Provide the (x, y) coordinate of the cell's center where the given text is located.  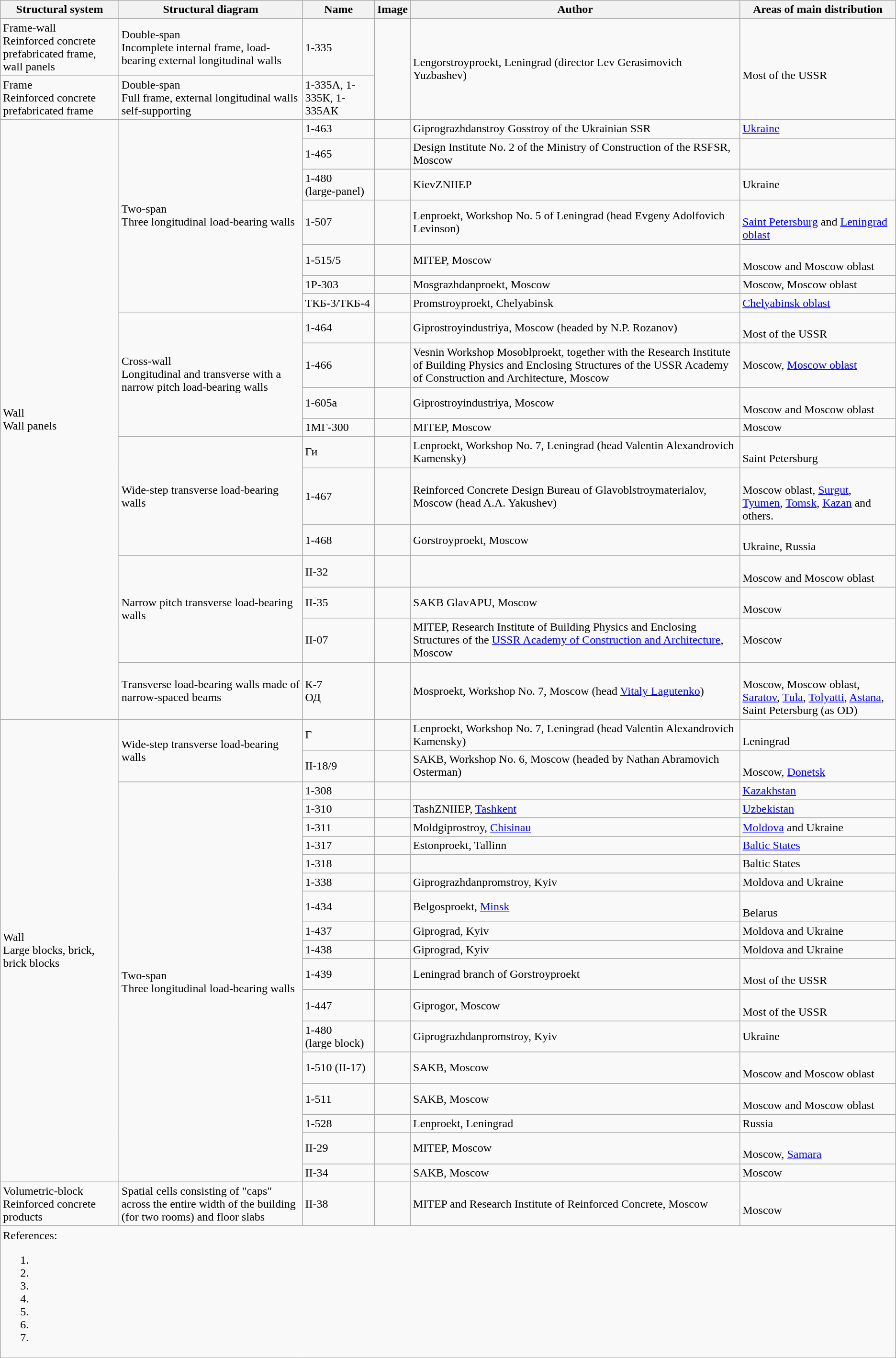
Areas of main distribution (818, 10)
Author (575, 10)
1-447 (338, 1006)
II-34 (338, 1173)
1-467 (338, 496)
1-311 (338, 827)
SAKB GlavAPU, Moscow (575, 602)
Moscow, Donetsk (818, 766)
Belgosproekt, Minsk (575, 907)
Leningrad (818, 735)
1-480(large block) (338, 1036)
1-317 (338, 845)
Image (392, 10)
KievZNIIEP (575, 185)
Leningrad branch of Gorstroyproekt (575, 974)
Double-spanIncomplete internal frame, load-bearing external longitudinal walls (211, 47)
II-35 (338, 602)
II-18/9 (338, 766)
References: (448, 1292)
II-38 (338, 1204)
Spatial cells consisting of "caps" across the entire width of the building (for two rooms) and floor slabs (211, 1204)
Transverse load-bearing walls made of narrow-spaced beams (211, 690)
Lenproekt, Leningrad (575, 1123)
1-463 (338, 129)
Narrow pitch transverse load-bearing walls (211, 609)
1-434 (338, 907)
Giprogor, Moscow (575, 1006)
Lengorstroyproekt, Leningrad (director Lev Gerasimovich Yuzbashev) (575, 69)
TashZNIIEP, Tashkent (575, 809)
Moldgiprostroy, Chisinau (575, 827)
MITEP, Research Institute of Building Physics and Enclosing Structures of the USSR Academy of Construction and Architecture, Moscow (575, 640)
Moscow, Samara (818, 1148)
Moscow, Moscow oblast, Saratov, Tula, Tolyatti, Astana, Saint Petersburg (as OD) (818, 690)
Gorstroyproekt, Moscow (575, 540)
1-468 (338, 540)
1-438 (338, 950)
1-528 (338, 1123)
II-07 (338, 640)
1-308 (338, 791)
Giprograzhdanstroy Gosstroy of the Ukrainian SSR (575, 129)
К-7ОД (338, 690)
1-310 (338, 809)
1-511 (338, 1098)
Giprostroyindustriya, Moscow (headed by N.P. Rozanov) (575, 328)
Saint Petersburg and Leningrad oblast (818, 222)
Design Institute No. 2 of the Ministry of Construction of the RSFSR, Moscow (575, 153)
1-466 (338, 365)
Lenproekt, Workshop No. 5 of Leningrad (head Evgeny Adolfovich Levinson) (575, 222)
ТКБ-3/ТКБ-4 (338, 303)
Uzbekistan (818, 809)
1-515/5 (338, 260)
1МГ-300 (338, 428)
Kazakhstan (818, 791)
II-29 (338, 1148)
Ги (338, 452)
Giprostroyindustriya, Moscow (575, 402)
II-32 (338, 572)
1-335 (338, 47)
1-605а (338, 402)
1-338 (338, 882)
1-465 (338, 153)
Г (338, 735)
Moscow oblast, Surgut, Tyumen, Tomsk, Kazan and others. (818, 496)
Structural diagram (211, 10)
1-318 (338, 863)
1-507 (338, 222)
Promstroyproekt, Chelyabinsk (575, 303)
Cross-wallLongitudinal and transverse with a narrow pitch load-bearing walls (211, 374)
FrameReinforced concrete prefabricated frame (60, 98)
Structural system (60, 10)
Belarus (818, 907)
1Р-303 (338, 284)
Mosgrazhdanproekt, Moscow (575, 284)
1-480(large-panel) (338, 185)
Name (338, 10)
WallWall panels (60, 419)
WallLarge blocks, brick, brick blocks (60, 951)
1-439 (338, 974)
1-437 (338, 931)
Ukraine, Russia (818, 540)
Estonproekt, Tallinn (575, 845)
1-510 (II-17) (338, 1068)
Russia (818, 1123)
MITEP and Research Institute of Reinforced Concrete, Moscow (575, 1204)
Chelyabinsk oblast (818, 303)
Frame-wallReinforced concrete prefabricated frame, wall panels (60, 47)
Volumetric-blockReinforced concrete products (60, 1204)
1-464 (338, 328)
Reinforced Concrete Design Bureau of Glavoblstroymaterialov, Moscow (head A.A. Yakushev) (575, 496)
SAKB, Workshop No. 6, Moscow (headed by Nathan Abramovich Osterman) (575, 766)
Double-spanFull frame, external longitudinal walls self-supporting (211, 98)
Mosproekt, Workshop No. 7, Moscow (head Vitaly Lagutenko) (575, 690)
Saint Petersburg (818, 452)
1-335А, 1-335К, 1-335АК (338, 98)
